Find where the given text appears and provide that cell's center as [x, y] coordinate. 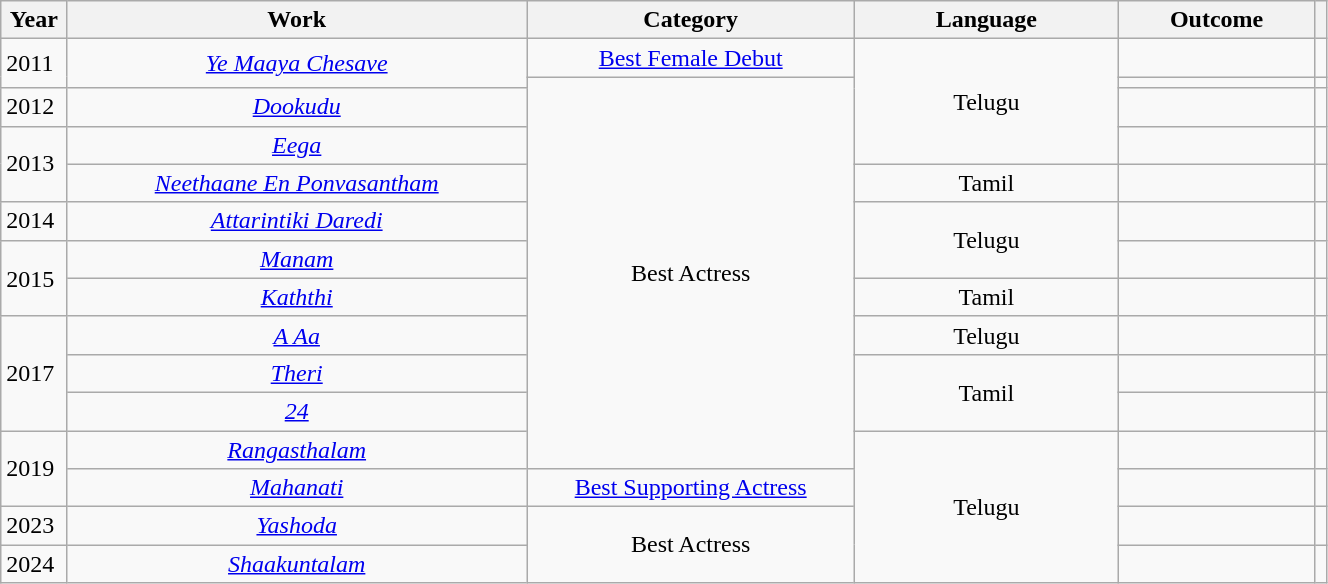
Yashoda [297, 526]
Kaththi [297, 297]
Best Supporting Actress [690, 488]
2013 [34, 164]
Best Female Debut [690, 58]
Eega [297, 145]
Manam [297, 259]
Category [690, 20]
A Aa [297, 335]
Outcome [1216, 20]
2014 [34, 221]
Year [34, 20]
Theri [297, 373]
Rangasthalam [297, 449]
Neethaane En Ponvasantham [297, 183]
Language [986, 20]
2023 [34, 526]
Shaakuntalam [297, 564]
24 [297, 411]
2015 [34, 278]
Attarintiki Daredi [297, 221]
Ye Maaya Chesave [297, 64]
2011 [34, 64]
2012 [34, 107]
Dookudu [297, 107]
2017 [34, 373]
Mahanati [297, 488]
2024 [34, 564]
Work [297, 20]
2019 [34, 468]
